Locate the cell with the specified text and output its [X, Y] center coordinate. 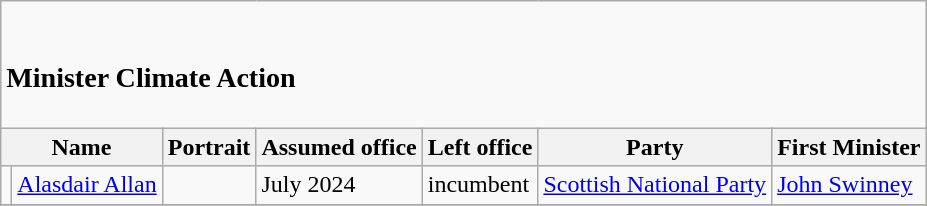
incumbent [480, 185]
First Minister [849, 147]
John Swinney [849, 185]
July 2024 [339, 185]
Assumed office [339, 147]
Scottish National Party [655, 185]
Minister Climate Action [464, 64]
Left office [480, 147]
Name [82, 147]
Party [655, 147]
Portrait [209, 147]
Alasdair Allan [87, 185]
